Provide the [x, y] coordinate of the cell's center where the given text is located.  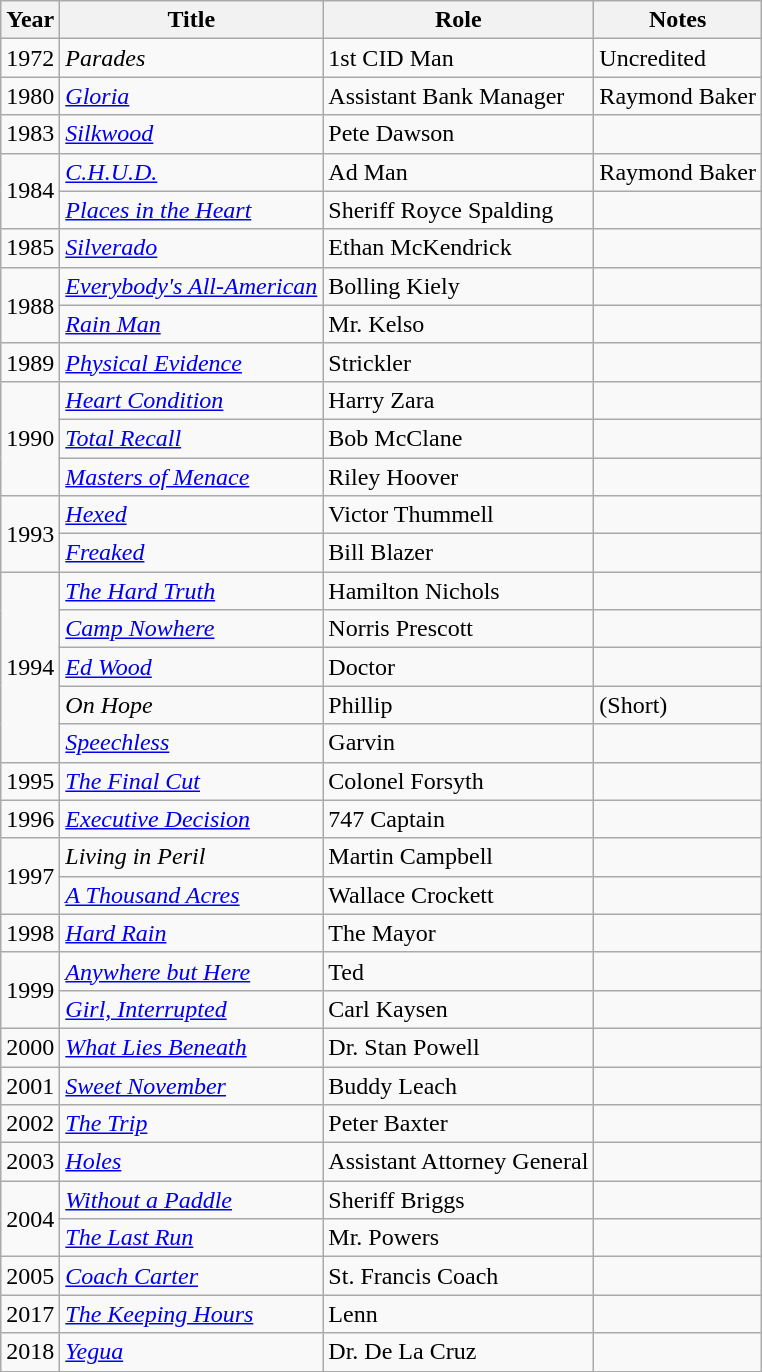
Silkwood [192, 134]
1983 [30, 134]
The Last Run [192, 1238]
1st CID Man [458, 58]
747 Captain [458, 819]
Hamilton Nichols [458, 591]
Peter Baxter [458, 1124]
The Mayor [458, 933]
(Short) [678, 705]
1994 [30, 667]
Ad Man [458, 172]
2018 [30, 1352]
Gloria [192, 96]
Masters of Menace [192, 477]
Victor Thummell [458, 515]
Dr. Stan Powell [458, 1047]
Yegua [192, 1352]
Mr. Kelso [458, 324]
Title [192, 20]
The Trip [192, 1124]
2002 [30, 1124]
Hexed [192, 515]
The Hard Truth [192, 591]
Physical Evidence [192, 362]
Sheriff Briggs [458, 1200]
Executive Decision [192, 819]
Garvin [458, 743]
Everybody's All-American [192, 286]
Carl Kaysen [458, 1009]
What Lies Beneath [192, 1047]
A Thousand Acres [192, 895]
Without a Paddle [192, 1200]
Bolling Kiely [458, 286]
The Final Cut [192, 781]
Holes [192, 1162]
Bill Blazer [458, 553]
Colonel Forsyth [458, 781]
Norris Prescott [458, 629]
Doctor [458, 667]
Living in Peril [192, 857]
Dr. De La Cruz [458, 1352]
Ed Wood [192, 667]
Speechless [192, 743]
1997 [30, 876]
1989 [30, 362]
Notes [678, 20]
St. Francis Coach [458, 1276]
Camp Nowhere [192, 629]
Girl, Interrupted [192, 1009]
2000 [30, 1047]
Sweet November [192, 1085]
Bob McClane [458, 438]
The Keeping Hours [192, 1314]
Heart Condition [192, 400]
2003 [30, 1162]
2004 [30, 1219]
Ethan McKendrick [458, 248]
Strickler [458, 362]
Year [30, 20]
1998 [30, 933]
1980 [30, 96]
1996 [30, 819]
Ted [458, 971]
Assistant Attorney General [458, 1162]
Coach Carter [192, 1276]
Buddy Leach [458, 1085]
On Hope [192, 705]
Assistant Bank Manager [458, 96]
Phillip [458, 705]
1990 [30, 438]
Freaked [192, 553]
1988 [30, 305]
2017 [30, 1314]
1995 [30, 781]
2001 [30, 1085]
Parades [192, 58]
Lenn [458, 1314]
1985 [30, 248]
1993 [30, 534]
1999 [30, 990]
Total Recall [192, 438]
Harry Zara [458, 400]
2005 [30, 1276]
Riley Hoover [458, 477]
C.H.U.D. [192, 172]
Pete Dawson [458, 134]
Silverado [192, 248]
1972 [30, 58]
Wallace Crockett [458, 895]
Role [458, 20]
Mr. Powers [458, 1238]
Hard Rain [192, 933]
Sheriff Royce Spalding [458, 210]
Rain Man [192, 324]
1984 [30, 191]
Anywhere but Here [192, 971]
Places in the Heart [192, 210]
Martin Campbell [458, 857]
Uncredited [678, 58]
